For the text-containing cell, return its midpoint in (x, y) coordinate format. 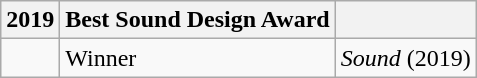
Best Sound Design Award (198, 20)
2019 (30, 20)
Winner (198, 58)
Sound (2019) (406, 58)
